Scan for the cell matching the given text and deliver its [X, Y] coordinate at center. 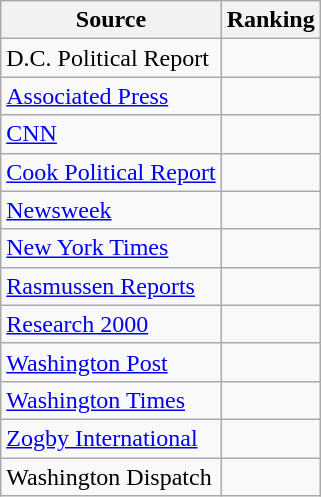
D.C. Political Report [111, 58]
Associated Press [111, 96]
Cook Political Report [111, 172]
Washington Dispatch [111, 477]
Research 2000 [111, 324]
CNN [111, 134]
Newsweek [111, 210]
Washington Post [111, 362]
Zogby International [111, 438]
Source [111, 20]
Washington Times [111, 400]
New York Times [111, 248]
Rasmussen Reports [111, 286]
Ranking [270, 20]
